Find where the given text appears and provide that cell's center as [X, Y] coordinate. 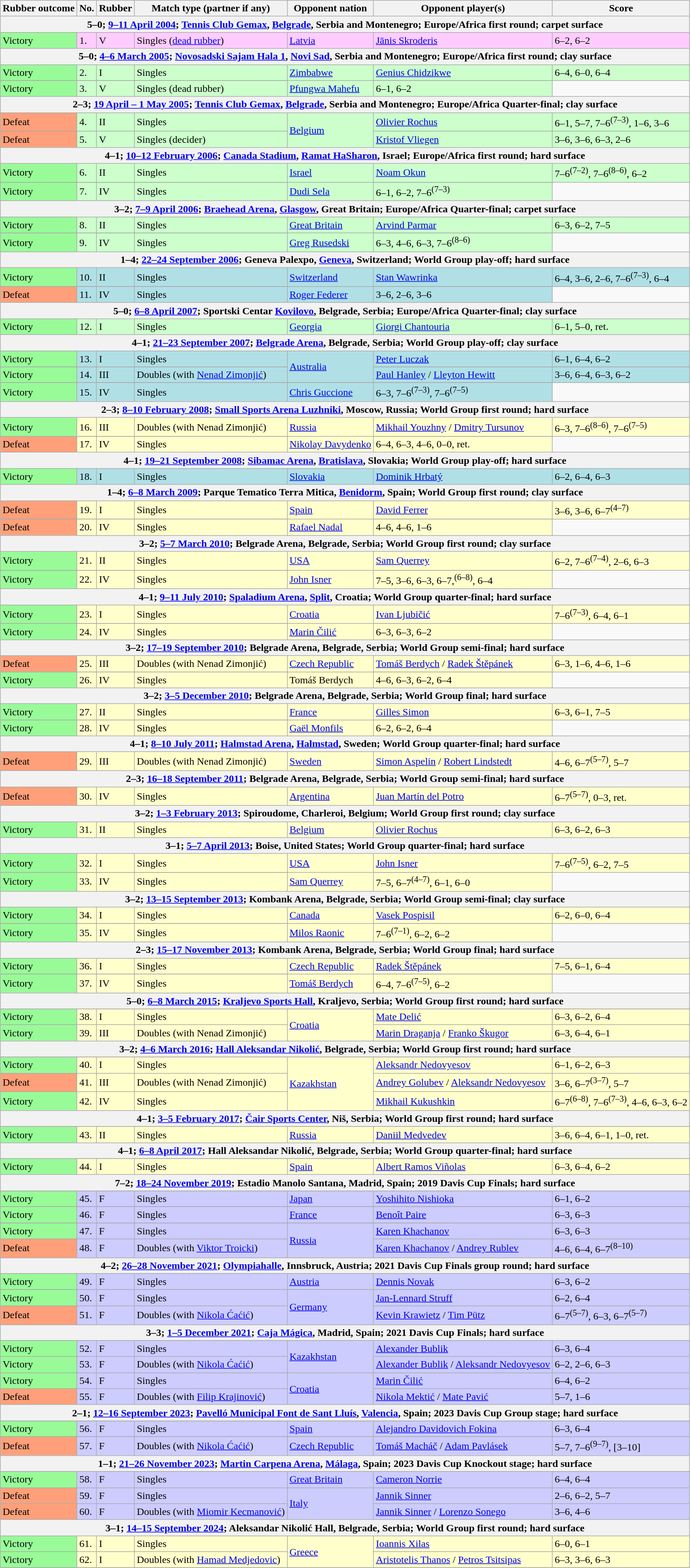
4–1; 10–12 February 2006; Canada Stadium, Ramat HaSharon, Israel; Europe/Africa first round; hard surface [345, 155]
Marin Draganja / Franko Škugor [463, 1033]
Giorgi Chantouria [463, 326]
Dudi Sela [330, 191]
Slovakia [330, 476]
Daniil Medvedev [463, 1135]
Switzerland [330, 277]
Doubles (with Viktor Troicki) [211, 1249]
53. [87, 1365]
6–3, 1–6, 4–6, 1–6 [621, 664]
15. [87, 393]
5–0; 9–11 April 2004; Tennis Club Gemax, Belgrade, Serbia and Montenegro; Europe/Africa first round; carpet surface [345, 24]
Radek Štěpánek [463, 966]
6–3, 6–4, 6–2 [621, 1167]
3–2; 17–19 September 2010; Belgrade Arena, Belgrade, Serbia; World Group semi-final; hard surface [345, 648]
9. [87, 243]
1–4; 6–8 March 2009; Parque Tematico Terra Mitica, Benidorm, Spain; World Group first round; clay surface [345, 492]
3–6, 3–6, 6–3, 2–6 [621, 139]
Rubber [115, 8]
27. [87, 712]
6–3, 6–4, 6–1 [621, 1033]
58. [87, 1480]
12. [87, 326]
Tomáš Macháč / Adam Pavlásek [463, 1446]
Opponent player(s) [463, 8]
6–3, 6–2, 7–5 [621, 225]
7–6(7–3), 6–4, 6–1 [621, 614]
6–7(6–8), 7–6(7–3), 4–6, 6–3, 6–2 [621, 1101]
5–7, 1–6 [621, 1397]
Germany [330, 1307]
2–1; 12–16 September 2023; Pavelló Municipal Font de Sant Lluís, Valencia, Spain; 2023 Davis Cup Group stage; hard surface [345, 1413]
Andrey Golubev / Aleksandr Nedovyesov [463, 1083]
Arvind Parmar [463, 225]
61. [87, 1544]
Albert Ramos Viñolas [463, 1167]
Juan Martín del Potro [463, 796]
42. [87, 1101]
6–3, 6–3, 6–2 [463, 631]
55. [87, 1397]
Nikolay Davydenko [330, 444]
7–5, 6–7(4–7), 6–1, 6–0 [463, 882]
Australia [330, 367]
50. [87, 1298]
Jannik Sinner [463, 1496]
48. [87, 1249]
6–3, 7–6(8–6), 7–6(7–5) [621, 427]
54. [87, 1381]
Benoît Paire [463, 1215]
35. [87, 933]
Genius Chidzikwe [463, 72]
Pfungwa Mahefu [330, 88]
No. [87, 8]
6–3, 3–6, 6–3 [621, 1560]
Rafael Nadal [330, 527]
22. [87, 580]
Mikhail Youzhny / Dmitry Tursunov [463, 427]
6–7(5–7), 6–3, 6–7(5–7) [621, 1315]
Roger Federer [330, 294]
8. [87, 225]
Israel [330, 173]
Canada [330, 915]
18. [87, 476]
Chris Guccione [330, 393]
44. [87, 1167]
4–6, 6–3, 6–2, 6–4 [463, 680]
3–6, 3–6, 6–7(4–7) [621, 510]
3–6, 6–7(3–7), 5–7 [621, 1083]
2. [87, 72]
Alexander Bublik [463, 1349]
3–6, 6–4, 6–3, 6–2 [621, 375]
Jan-Lennard Struff [463, 1298]
2–3; 19 April – 1 May 2005; Tennis Club Gemax, Belgrade, Serbia and Montenegro; Europe/Africa Quarter-final; clay surface [345, 104]
30. [87, 796]
Kevin Krawietz / Tim Pütz [463, 1315]
37. [87, 983]
6–4, 3–6, 2–6, 7–6(7–3), 6–4 [621, 277]
56. [87, 1429]
Stan Wawrinka [463, 277]
5–0; 6–8 April 2007; Sportski Centar Kovilovo, Belgrade, Serbia; Europe/Africa Quarter-final; clay surface [345, 310]
Paul Hanley / Lleyton Hewitt [463, 375]
Singles (decider) [211, 139]
Gaël Monfils [330, 728]
Simon Aspelin / Robert Lindstedt [463, 762]
Mikhail Kukushkin [463, 1101]
5–0; 6–8 March 2015; Kraljevo Sports Hall, Kraljevo, Serbia; World Group first round; hard surface [345, 1001]
7–6(7–5), 6–2, 7–5 [621, 863]
Argentina [330, 796]
6–0, 6–1 [621, 1544]
Noam Okun [463, 173]
6–4, 7–6(7–5), 6–2 [463, 983]
Dominik Hrbatý [463, 476]
4–2; 26–28 November 2021; Olympiahalle, Innsbruck, Austria; 2021 Davis Cup Finals group round; hard surface [345, 1266]
16. [87, 427]
Gilles Simon [463, 712]
41. [87, 1083]
40. [87, 1065]
46. [87, 1215]
3–2; 13–15 September 2013; Kombank Arena, Belgrade, Serbia; World Group semi-final; clay surface [345, 899]
38. [87, 1017]
47. [87, 1231]
6–2, 6–0, 6–4 [621, 915]
Karen Khachanov / Andrey Rublev [463, 1249]
57. [87, 1446]
3–2; 1–3 February 2013; Spiroudome, Charleroi, Belgium; World Group first round; clay surface [345, 813]
1–1; 21–26 November 2023; Martin Carpena Arena, Málaga, Spain; 2023 Davis Cup Knockout stage; hard surface [345, 1464]
Ioannis Xilas [463, 1544]
2–3; 15–17 November 2013; Kombank Arena, Belgrade, Serbia; World Group final; hard surface [345, 950]
2–6, 6–2, 5–7 [621, 1496]
6–1, 6–4, 6–2 [621, 359]
Mate Delić [463, 1017]
Greg Rusedski [330, 243]
6–1, 6–2, 6–3 [621, 1065]
2–3; 16–18 September 2011; Belgrade Arena, Belgrade, Serbia; World Group semi-final; hard surface [345, 779]
Japan [330, 1199]
6–3, 7–6(7–3), 7–6(7–5) [463, 393]
4–6, 6–7(5–7), 5–7 [621, 762]
6–2, 6–4, 6–3 [621, 476]
4–1; 9–11 July 2010; Spaladium Arena, Split, Croatia; World Group quarter-final; hard surface [345, 597]
3–2; 4–6 March 2016; Hall Aleksandar Nikolić, Belgrade, Serbia; World Group first round; hard surface [345, 1049]
10. [87, 277]
Greece [330, 1552]
6–2, 7–6(7–4), 2–6, 6–3 [621, 561]
3–6, 6–4, 6–1, 1–0, ret. [621, 1135]
7–2; 18–24 November 2019; Estadio Manolo Santana, Madrid, Spain; 2019 Davis Cup Finals; hard surface [345, 1183]
34. [87, 915]
4–1; 8–10 July 2011; Halmstad Arena, Halmstad, Sweden; World Group quarter-final; hard surface [345, 744]
Yoshihito Nishioka [463, 1199]
11. [87, 294]
6–3, 6–2, 6–3 [621, 829]
39. [87, 1033]
Austria [330, 1282]
13. [87, 359]
3–2; 3–5 December 2010; Belgrade Arena, Belgrade, Serbia; World Group final; hard surface [345, 696]
59. [87, 1496]
3. [87, 88]
5–0; 4–6 March 2005; Novosadski Sajam Hala 1, Novi Sad, Serbia and Montenegro; Europe/Africa first round; clay surface [345, 56]
6–3, 6–2 [621, 1282]
6–3, 6–2, 6–4 [621, 1017]
7–6(7–1), 6–2, 6–2 [463, 933]
Latvia [330, 40]
4–6, 4–6, 1–6 [463, 527]
Aleksandr Nedovyesov [463, 1065]
David Ferrer [463, 510]
Jannik Sinner / Lorenzo Sonego [463, 1512]
6–4, 6–3, 4–6, 0–0, ret. [463, 444]
3–2; 7–9 April 2006; Braehead Arena, Glasgow, Great Britain; Europe/Africa Quarter-final; carpet surface [345, 209]
51. [87, 1315]
7–5, 6–1, 6–4 [621, 966]
6–1, 5–0, ret. [621, 326]
Doubles (with Filip Krajinović) [211, 1397]
Doubles (with Hamad Medjedovic) [211, 1560]
21. [87, 561]
Milos Raonic [330, 933]
3–6, 4–6 [621, 1512]
6. [87, 173]
4–1; 21–23 September 2007; Belgrade Arena, Belgrade, Serbia; World Group play-off; clay surface [345, 342]
6–2, 2–6, 6–3 [621, 1365]
Italy [330, 1504]
7. [87, 191]
6–4, 6–2 [621, 1381]
5. [87, 139]
3–1; 5–7 April 2013; Boise, United States; World Group quarter-final; hard surface [345, 846]
20. [87, 527]
49. [87, 1282]
43. [87, 1135]
6–2, 6–2 [621, 40]
Georgia [330, 326]
4–6, 6–4, 6–7(8–10) [621, 1249]
25. [87, 664]
6–4, 6–4 [621, 1480]
3–1; 14–15 September 2024; Aleksandar Nikolić Hall, Belgrade, Serbia; World Group first round; hard surface [345, 1528]
4–1; 19–21 September 2008; Sibamac Arena, Bratislava, Slovakia; World Group play-off; hard surface [345, 460]
23. [87, 614]
32. [87, 863]
6–7(5–7), 0–3, ret. [621, 796]
Dennis Novak [463, 1282]
Kristof Vliegen [463, 139]
Tomáš Berdych / Radek Štěpánek [463, 664]
45. [87, 1199]
6–4, 6–0, 6–4 [621, 72]
7–6(7–2), 7–6(8–6), 6–2 [621, 173]
17. [87, 444]
4–1; 6–8 April 2017; Hall Aleksandar Nikolić, Belgrade, Serbia; World Group quarter-final; hard surface [345, 1151]
6–1, 6–2, 7–6(7–3) [463, 191]
33. [87, 882]
Opponent nation [330, 8]
Nikola Mektić / Mate Pavić [463, 1397]
6–3, 4–6, 6–3, 7–6(8–6) [463, 243]
Jānis Skroderis [463, 40]
Ivan Ljubičić [463, 614]
Karen Khachanov [463, 1231]
6–2, 6–2, 6–4 [463, 728]
60. [87, 1512]
Score [621, 8]
36. [87, 966]
3–2; 5–7 March 2010; Belgrade Arena, Belgrade, Serbia; World Group first round; clay surface [345, 543]
Sweden [330, 762]
Alejandro Davidovich Fokina [463, 1429]
6–2, 6–4 [621, 1298]
Doubles (with Miomir Kecmanović) [211, 1512]
31. [87, 829]
28. [87, 728]
Peter Luczak [463, 359]
52. [87, 1349]
1–4; 22–24 September 2006; Geneva Palexpo, Geneva, Switzerland; World Group play-off; hard surface [345, 260]
Vasek Pospisil [463, 915]
7–5, 3–6, 6–3, 6–7,(6–8), 6–4 [463, 580]
26. [87, 680]
1. [87, 40]
62. [87, 1560]
2–3; 8–10 February 2008; Small Sports Arena Luzhniki, Moscow, Russia; World Group first round; hard surface [345, 409]
4–1; 3–5 February 2017; Čair Sports Center, Niš, Serbia; World Group first round; hard surface [345, 1118]
19. [87, 510]
Zimbabwe [330, 72]
29. [87, 762]
14. [87, 375]
Alexander Bublik / Aleksandr Nedovyesov [463, 1365]
Match type (partner if any) [211, 8]
3–3; 1–5 December 2021; Caja Mágica, Madrid, Spain; 2021 Davis Cup Finals; hard surface [345, 1333]
Rubber outcome [39, 8]
6–3, 6–1, 7–5 [621, 712]
Aristotelis Thanos / Petros Tsitsipas [463, 1560]
5–7, 7–6(9–7), [3–10] [621, 1446]
24. [87, 631]
Cameron Norrie [463, 1480]
4. [87, 122]
3–6, 2–6, 3–6 [463, 294]
6–1, 5–7, 7–6(7–3), 1–6, 3–6 [621, 122]
